Locate the cell with the specified text and output its (X, Y) center coordinate. 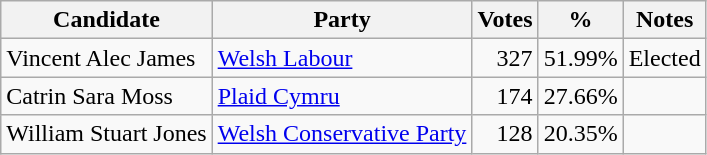
Elected (664, 58)
Welsh Conservative Party (342, 134)
20.35% (580, 134)
51.99% (580, 58)
% (580, 20)
Vincent Alec James (106, 58)
27.66% (580, 96)
Candidate (106, 20)
Notes (664, 20)
Votes (505, 20)
Party (342, 20)
174 (505, 96)
William Stuart Jones (106, 134)
128 (505, 134)
327 (505, 58)
Catrin Sara Moss (106, 96)
Welsh Labour (342, 58)
Plaid Cymru (342, 96)
